Identify which cell holds the provided text, then report its [X, Y] central coordinate. 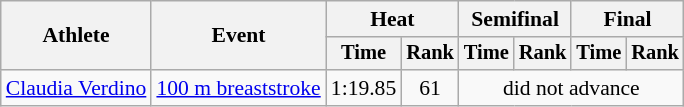
Final [627, 19]
Semifinal [515, 19]
61 [430, 88]
Claudia Verdino [76, 88]
Event [238, 36]
1:19.85 [364, 88]
Athlete [76, 36]
100 m breaststroke [238, 88]
did not advance [572, 88]
Heat [392, 19]
